Detect which cell encompasses the target text, then output its [x, y] center coordinate. 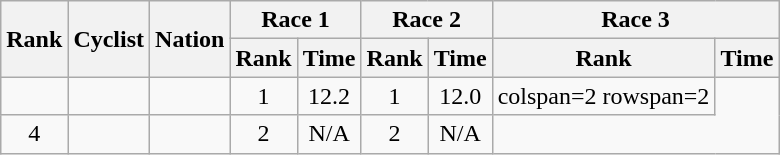
4 [34, 134]
Race 3 [636, 20]
12.0 [460, 96]
Race 2 [426, 20]
Cyclist [109, 39]
colspan=2 rowspan=2 [604, 96]
Race 1 [296, 20]
Nation [190, 39]
12.2 [329, 96]
